Output the [X, Y] coordinate of the center of the cell containing the given text.  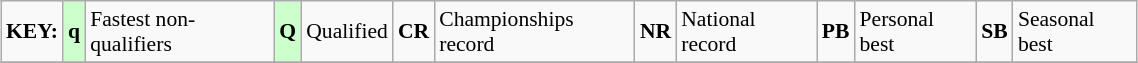
SB [994, 32]
Fastest non-qualifiers [180, 32]
NR [656, 32]
KEY: [32, 32]
Q [288, 32]
PB [836, 32]
Qualified [347, 32]
Championships record [534, 32]
q [74, 32]
National record [746, 32]
Seasonal best [1075, 32]
Personal best [916, 32]
CR [414, 32]
